Detect which cell encompasses the target text, then output its [X, Y] center coordinate. 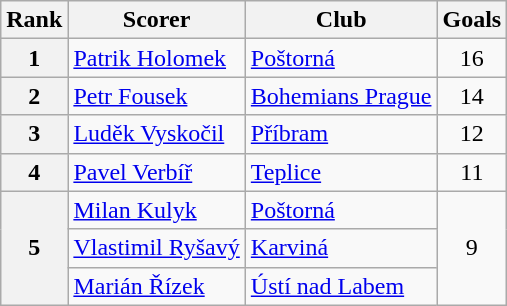
2 [34, 96]
Rank [34, 20]
11 [472, 172]
Bohemians Prague [341, 96]
Příbram [341, 134]
1 [34, 58]
4 [34, 172]
Vlastimil Ryšavý [156, 248]
9 [472, 248]
3 [34, 134]
12 [472, 134]
Milan Kulyk [156, 210]
5 [34, 248]
Karviná [341, 248]
Club [341, 20]
Patrik Holomek [156, 58]
Luděk Vyskočil [156, 134]
Goals [472, 20]
14 [472, 96]
Marián Řízek [156, 286]
Teplice [341, 172]
16 [472, 58]
Pavel Verbíř [156, 172]
Scorer [156, 20]
Petr Fousek [156, 96]
Ústí nad Labem [341, 286]
